Output the (x, y) coordinate of the center of the cell containing the given text.  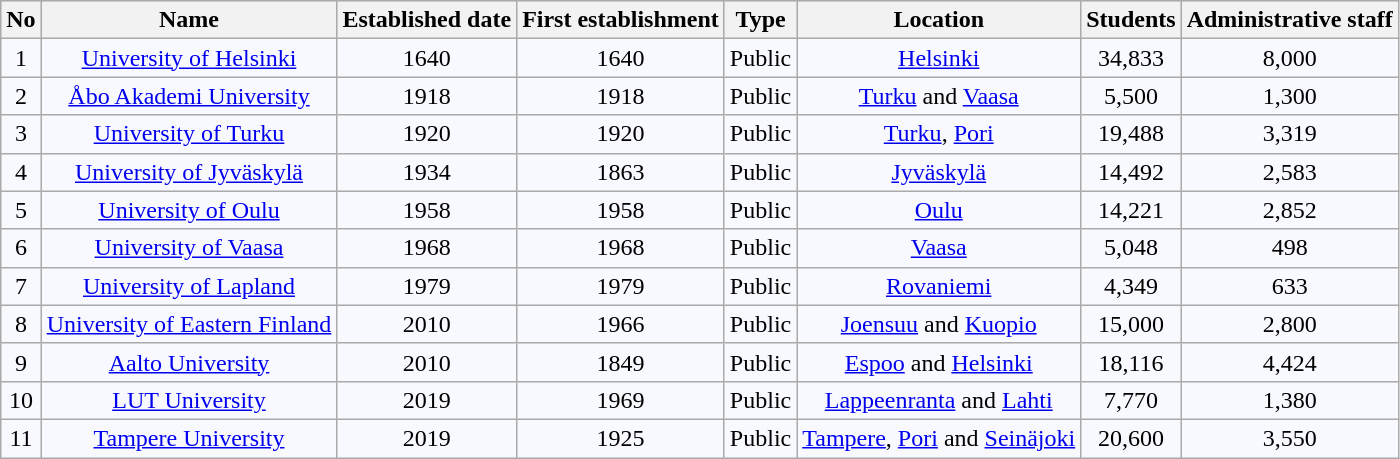
University of Helsinki (189, 58)
14,492 (1131, 172)
19,488 (1131, 134)
Established date (427, 20)
9 (21, 362)
Oulu (939, 210)
Name (189, 20)
Helsinki (939, 58)
Åbo Akademi University (189, 96)
10 (21, 400)
2,852 (1290, 210)
Rovaniemi (939, 286)
2,800 (1290, 324)
4 (21, 172)
University of Lapland (189, 286)
Tampere University (189, 438)
1,380 (1290, 400)
1934 (427, 172)
6 (21, 248)
University of Eastern Finland (189, 324)
1 (21, 58)
7,770 (1131, 400)
18,116 (1131, 362)
5,500 (1131, 96)
2,583 (1290, 172)
1966 (621, 324)
Turku and Vaasa (939, 96)
34,833 (1131, 58)
1,300 (1290, 96)
3,550 (1290, 438)
15,000 (1131, 324)
1925 (621, 438)
4,424 (1290, 362)
No (21, 20)
5 (21, 210)
Administrative staff (1290, 20)
University of Vaasa (189, 248)
11 (21, 438)
633 (1290, 286)
LUT University (189, 400)
Tampere, Pori and Seinäjoki (939, 438)
University of Jyväskylä (189, 172)
4,349 (1131, 286)
14,221 (1131, 210)
Location (939, 20)
7 (21, 286)
2 (21, 96)
University of Turku (189, 134)
3 (21, 134)
3,319 (1290, 134)
First establishment (621, 20)
Students (1131, 20)
Aalto University (189, 362)
Espoo and Helsinki (939, 362)
1863 (621, 172)
1969 (621, 400)
8,000 (1290, 58)
Lappeenranta and Lahti (939, 400)
Turku, Pori (939, 134)
20,600 (1131, 438)
8 (21, 324)
498 (1290, 248)
Vaasa (939, 248)
Joensuu and Kuopio (939, 324)
5,048 (1131, 248)
1849 (621, 362)
Jyväskylä (939, 172)
Type (760, 20)
University of Oulu (189, 210)
